Output the [x, y] coordinate of the center of the cell containing the given text.  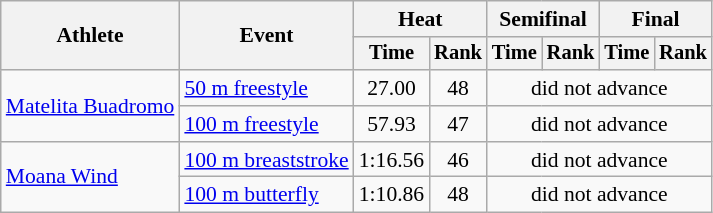
100 m butterfly [266, 195]
27.00 [392, 88]
Heat [420, 19]
Moana Wind [90, 178]
1:10.86 [392, 195]
100 m freestyle [266, 124]
100 m breaststroke [266, 160]
Semifinal [543, 19]
50 m freestyle [266, 88]
57.93 [392, 124]
Matelita Buadromo [90, 106]
1:16.56 [392, 160]
46 [458, 160]
Event [266, 36]
Athlete [90, 36]
47 [458, 124]
Final [655, 19]
